Find where the given text appears and provide that cell's center as (X, Y) coordinate. 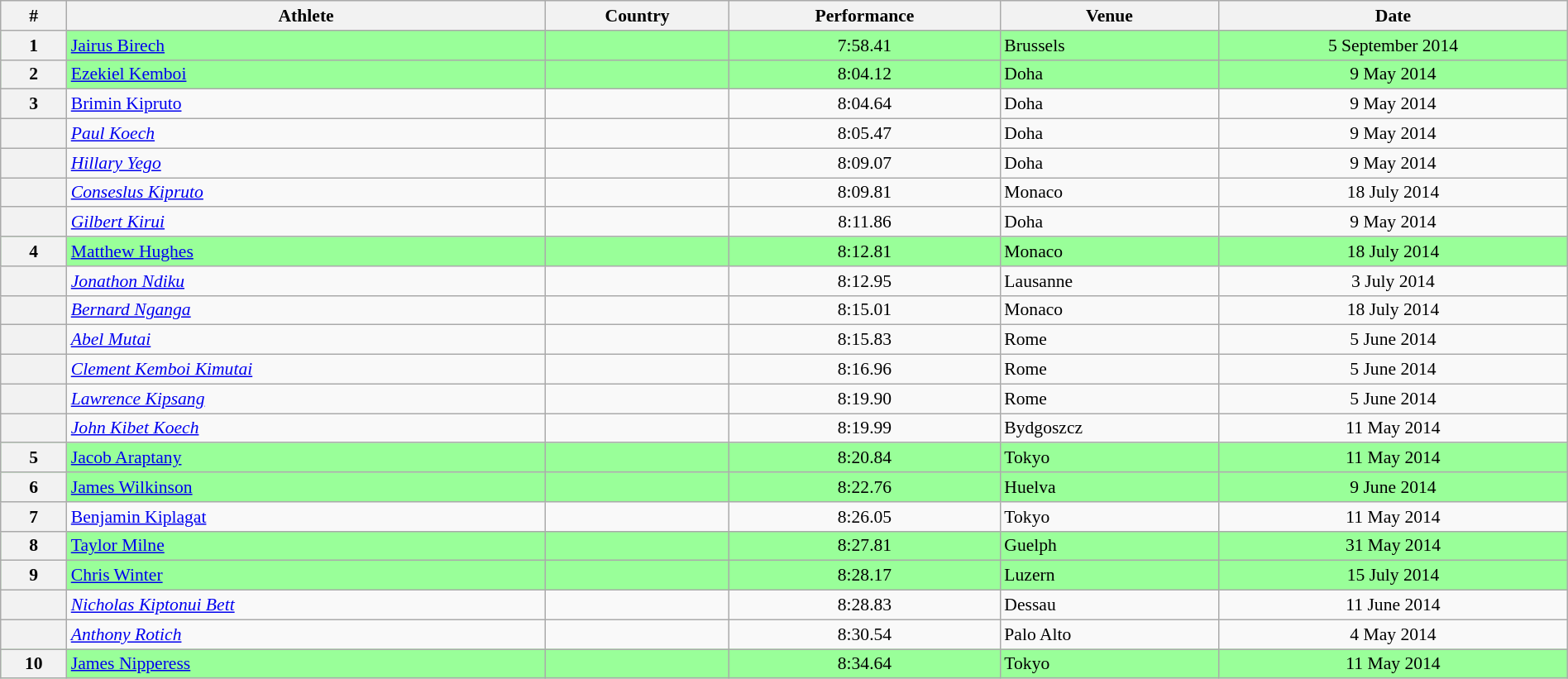
8:04.64 (865, 104)
Abel Mutai (306, 340)
Venue (1109, 16)
Luzern (1109, 576)
8:05.47 (865, 134)
6 (34, 487)
Anthony Rotich (306, 634)
Ezekiel Kemboi (306, 74)
8:15.01 (865, 310)
Lawrence Kipsang (306, 399)
8:04.12 (865, 74)
Taylor Milne (306, 546)
Chris Winter (306, 576)
3 (34, 104)
# (34, 16)
8:12.95 (865, 281)
8:34.64 (865, 664)
Lausanne (1109, 281)
8:28.83 (865, 605)
Benjamin Kiplagat (306, 517)
James Wilkinson (306, 487)
Jacob Araptany (306, 458)
Date (1394, 16)
Palo Alto (1109, 634)
9 June 2014 (1394, 487)
Conseslus Kipruto (306, 193)
5 September 2014 (1394, 45)
Paul Koech (306, 134)
Performance (865, 16)
8:28.17 (865, 576)
Jairus Birech (306, 45)
5 (34, 458)
Country (637, 16)
John Kibet Koech (306, 428)
Hillary Yego (306, 163)
3 July 2014 (1394, 281)
4 May 2014 (1394, 634)
8:26.05 (865, 517)
8:09.81 (865, 193)
2 (34, 74)
1 (34, 45)
Brussels (1109, 45)
Brimin Kipruto (306, 104)
8:19.99 (865, 428)
8:20.84 (865, 458)
Clement Kemboi Kimutai (306, 370)
8:19.90 (865, 399)
James Nipperess (306, 664)
8:16.96 (865, 370)
Bernard Nganga (306, 310)
11 June 2014 (1394, 605)
Dessau (1109, 605)
8:15.83 (865, 340)
31 May 2014 (1394, 546)
8:12.81 (865, 251)
8:22.76 (865, 487)
8:09.07 (865, 163)
7:58.41 (865, 45)
Nicholas Kiptonui Bett (306, 605)
Athlete (306, 16)
Huelva (1109, 487)
8 (34, 546)
Gilbert Kirui (306, 222)
Matthew Hughes (306, 251)
8:30.54 (865, 634)
10 (34, 664)
7 (34, 517)
8:11.86 (865, 222)
Guelph (1109, 546)
4 (34, 251)
Jonathon Ndiku (306, 281)
Bydgoszcz (1109, 428)
15 July 2014 (1394, 576)
8:27.81 (865, 546)
9 (34, 576)
